Pinpoint the cell where the given text exists, returning its (x, y) midpoint coordinate. 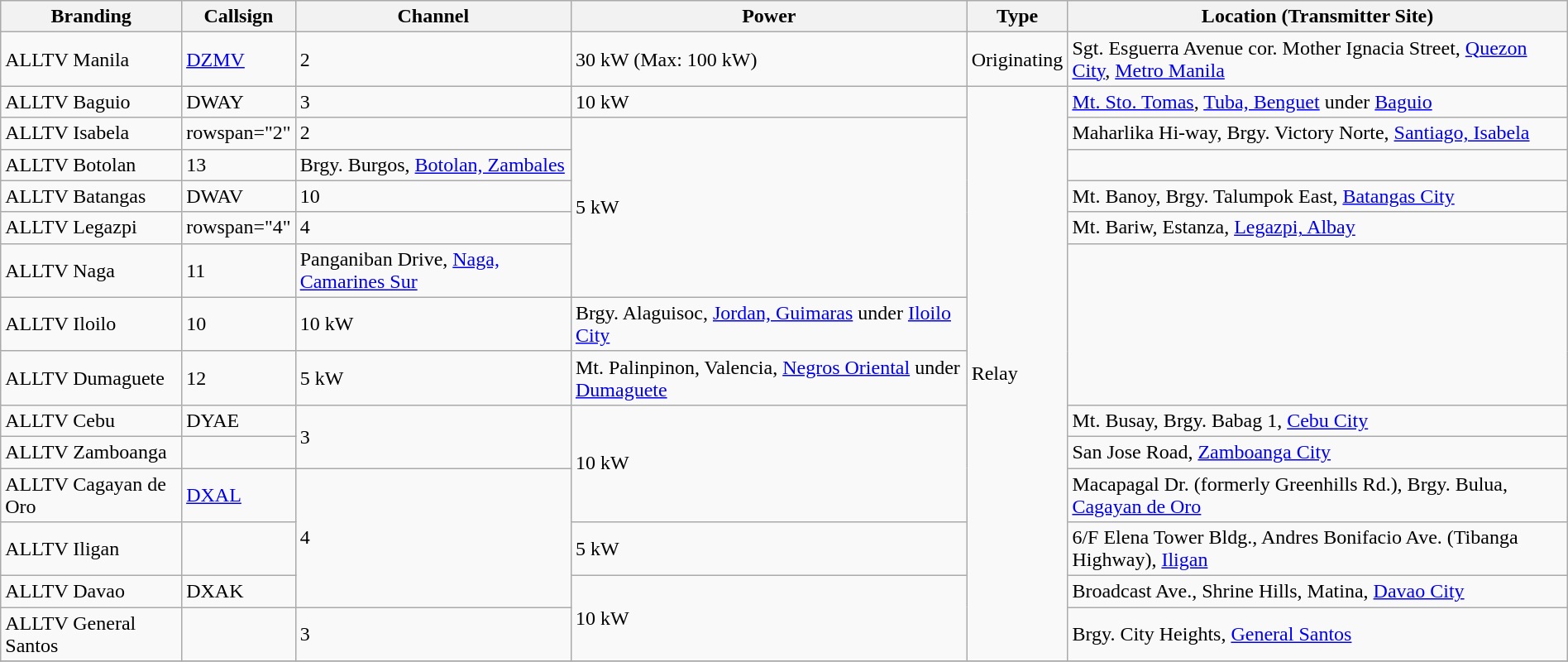
30 kW (Max: 100 kW) (769, 60)
ALLTV General Santos (91, 634)
Location (Transmitter Site) (1317, 17)
Panganiban Drive, Naga, Camarines Sur (433, 270)
Type (1017, 17)
Relay (1017, 374)
DWAV (239, 196)
Mt. Sto. Tomas, Tuba, Benguet under Baguio (1317, 102)
rowspan="2" (239, 133)
ALLTV Manila (91, 60)
Callsign (239, 17)
DXAK (239, 592)
Maharlika Hi-way, Brgy. Victory Norte, Santiago, Isabela (1317, 133)
Power (769, 17)
Originating (1017, 60)
ALLTV Naga (91, 270)
Brgy. Alaguisoc, Jordan, Guimaras under Iloilo City (769, 324)
ALLTV Iloilo (91, 324)
Branding (91, 17)
12 (239, 377)
Channel (433, 17)
Mt. Bariw, Estanza, Legazpi, Albay (1317, 228)
ALLTV Botolan (91, 165)
DYAE (239, 420)
Mt. Banoy, Brgy. Talumpok East, Batangas City (1317, 196)
ALLTV Davao (91, 592)
11 (239, 270)
13 (239, 165)
ALLTV Zamboanga (91, 452)
ALLTV Legazpi (91, 228)
rowspan="4" (239, 228)
ALLTV Isabela (91, 133)
Mt. Busay, Brgy. Babag 1, Cebu City (1317, 420)
ALLTV Batangas (91, 196)
ALLTV Cebu (91, 420)
Macapagal Dr. (formerly Greenhills Rd.), Brgy. Bulua, Cagayan de Oro (1317, 495)
San Jose Road, Zamboanga City (1317, 452)
DWAY (239, 102)
Brgy. Burgos, Botolan, Zambales (433, 165)
ALLTV Baguio (91, 102)
DXAL (239, 495)
ALLTV Iligan (91, 549)
ALLTV Cagayan de Oro (91, 495)
Brgy. City Heights, General Santos (1317, 634)
6/F Elena Tower Bldg., Andres Bonifacio Ave. (Tibanga Highway), Iligan (1317, 549)
Sgt. Esguerra Avenue cor. Mother Ignacia Street, Quezon City, Metro Manila (1317, 60)
Mt. Palinpinon, Valencia, Negros Oriental under Dumaguete (769, 377)
ALLTV Dumaguete (91, 377)
DZMV (239, 60)
Broadcast Ave., Shrine Hills, Matina, Davao City (1317, 592)
